Return [x, y] of the center of cell containing provided text 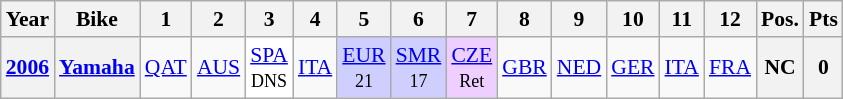
9 [579, 19]
SMR17 [419, 68]
EUR21 [364, 68]
4 [315, 19]
2 [218, 19]
GER [632, 68]
12 [730, 19]
1 [166, 19]
Yamaha [97, 68]
8 [524, 19]
GBR [524, 68]
NED [579, 68]
0 [824, 68]
2006 [28, 68]
7 [472, 19]
QAT [166, 68]
Bike [97, 19]
NC [780, 68]
CZERet [472, 68]
10 [632, 19]
5 [364, 19]
3 [269, 19]
6 [419, 19]
SPADNS [269, 68]
AUS [218, 68]
Year [28, 19]
Pos. [780, 19]
11 [682, 19]
Pts [824, 19]
FRA [730, 68]
